Extract the (X, Y) coordinate from the center of the cell holding the provided text.  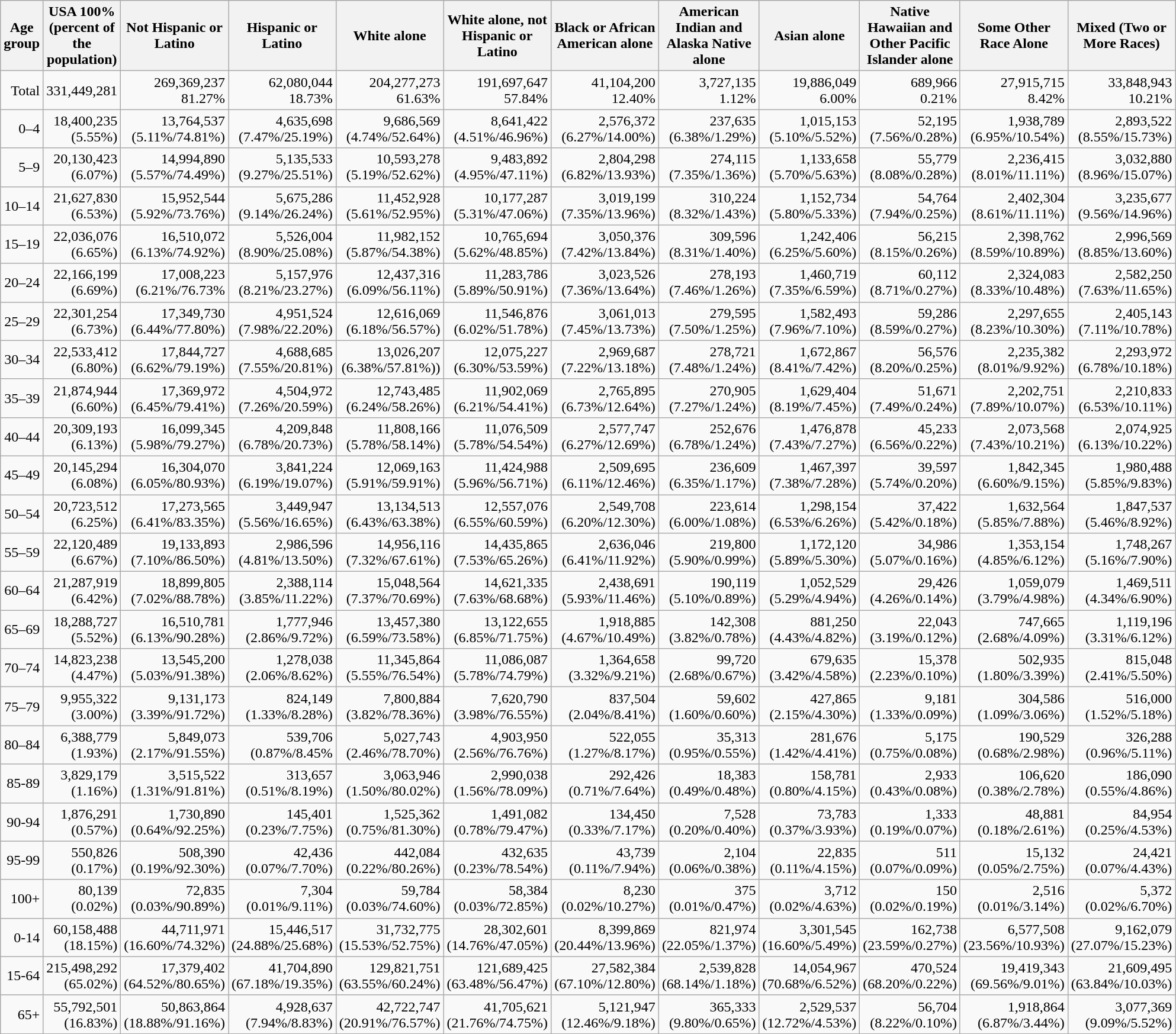
1,467,397 (7.38%/7.28%) (809, 475)
55,779 (8.08%/0.28%) (910, 167)
2,804,298 (6.82%/13.93%) (605, 167)
1,938,789 (6.95%/10.54%) (1014, 129)
270,905 (7.27%/1.24%) (709, 398)
24,421 (0.07%/4.43%) (1122, 861)
2,202,751 (7.89%/10.07%) (1014, 398)
19,133,893 (7.10%/86.50%) (175, 553)
18,400,235 (5.55%) (82, 129)
7,304 (0.01%/9.11%) (282, 898)
1,133,658 (5.70%/5.63%) (809, 167)
274,115 (7.35%/1.36%) (709, 167)
186,090 (0.55%/4.86%) (1122, 784)
278,193 (7.46%/1.26%) (709, 283)
4,951,524 (7.98%/22.20%) (282, 321)
1,980,488 (5.85%/9.83%) (1122, 475)
1,469,511 (4.34%/6.90%) (1122, 591)
12,437,316 (6.09%/56.11%) (390, 283)
2,636,046 (6.41%/11.92%) (605, 553)
15,048,564 (7.37%/70.69%) (390, 591)
516,000 (1.52%/5.18%) (1122, 707)
14,621,335 (7.63%/68.68%) (497, 591)
73,783 (0.37%/3.93%) (809, 822)
5,027,743 (2.46%/78.70%) (390, 745)
22,835 (0.11%/4.15%) (809, 861)
5,135,533 (9.27%/25.51%) (282, 167)
106,620 (0.38%/2.78%) (1014, 784)
1,525,362 (0.75%/81.30%) (390, 822)
1,460,719 (7.35%/6.59%) (809, 283)
27,915,7158.42% (1014, 90)
22,036,076 (6.65%) (82, 244)
11,452,928 (5.61%/52.95%) (390, 206)
59,286 (8.59%/0.27%) (910, 321)
17,369,972 (6.45%/79.41%) (175, 398)
2,236,415 (8.01%/11.11%) (1014, 167)
1,298,154 (6.53%/6.26%) (809, 514)
1,842,345 (6.60%/9.15%) (1014, 475)
48,881 (0.18%/2.61%) (1014, 822)
12,075,227 (6.30%/53.59%) (497, 360)
10–14 (22, 206)
59,602 (1.60%/0.60%) (709, 707)
2,104 (0.06%/0.38%) (709, 861)
56,576 (8.20%/0.25%) (910, 360)
1,632,564 (5.85%/7.88%) (1014, 514)
837,504 (2.04%/8.41%) (605, 707)
62,080,044 18.73% (282, 90)
309,596 (8.31%/1.40%) (709, 244)
4,928,637 (7.94%/8.83%) (282, 1014)
145,401 (0.23%/7.75%) (282, 822)
25–29 (22, 321)
65+ (22, 1014)
2,765,895 (6.73%/12.64%) (605, 398)
15,952,544 (5.92%/73.76%) (175, 206)
331,449,281 (82, 90)
815,048 (2.41%/5.50%) (1122, 668)
279,595 (7.50%/1.25%) (709, 321)
65–69 (22, 630)
9,686,569 (4.74%/52.64%) (390, 129)
56,704 (8.22%/0.10%) (910, 1014)
304,586 (1.09%/3.06%) (1014, 707)
45–49 (22, 475)
37,422 (5.42%/0.18%) (910, 514)
60,112 (8.71%/0.27%) (910, 283)
28,302,601 (14.76%/47.05%) (497, 938)
42,722,747 (20.91%/76.57%) (390, 1014)
19,419,343 (69.56%/9.01%) (1014, 975)
American Indian and Alaska Native alone (709, 36)
502,935 (1.80%/3.39%) (1014, 668)
2,402,304 (8.61%/11.11%) (1014, 206)
1,672,867 (8.41%/7.42%) (809, 360)
10,765,694 (5.62%/48.85%) (497, 244)
58,384 (0.03%/72.85%) (497, 898)
Some Other Race Alone (1014, 36)
15,378 (2.23%/0.10%) (910, 668)
1,119,196 (3.31%/6.12%) (1122, 630)
2,996,569 (8.85%/13.60%) (1122, 244)
80,139 (0.02%) (82, 898)
20,145,294 (6.08%) (82, 475)
2,074,925 (6.13%/10.22%) (1122, 437)
12,557,076 (6.55%/60.59%) (497, 514)
375 (0.01%/0.47%) (709, 898)
7,800,884 (3.82%/78.36%) (390, 707)
1,152,734 (5.80%/5.33%) (809, 206)
9,483,892 (4.95%/47.11%) (497, 167)
539,706 (0.87%/8.45% (282, 745)
1,242,406 (6.25%/5.60%) (809, 244)
17,349,730 (6.44%/77.80%) (175, 321)
70–74 (22, 668)
40–44 (22, 437)
21,287,919 (6.42%) (82, 591)
15-64 (22, 975)
13,764,537 (5.11%/74.81%) (175, 129)
51,671 (7.49%/0.24%) (910, 398)
190,529 (0.68%/2.98%) (1014, 745)
2,576,372 (6.27%/14.00%) (605, 129)
White alone (390, 36)
679,635 (3.42%/4.58%) (809, 668)
15–19 (22, 244)
2,388,114 (3.85%/11.22%) (282, 591)
7,620,790 (3.98%/76.55%) (497, 707)
2,990,038 (1.56%/78.09%) (497, 784)
3,050,376 (7.42%/13.84%) (605, 244)
22,043 (3.19%/0.12%) (910, 630)
20,309,193 (6.13%) (82, 437)
20–24 (22, 283)
1,172,120 (5.89%/5.30%) (809, 553)
1,491,082 (0.78%/79.47%) (497, 822)
2,539,828 (68.14%/1.18%) (709, 975)
2,529,537 (12.72%/4.53%) (809, 1014)
50–54 (22, 514)
3,032,880 (8.96%/15.07%) (1122, 167)
204,277,27361.63% (390, 90)
17,379,402 (64.52%/80.65%) (175, 975)
60–64 (22, 591)
4,504,972 (7.26%/20.59%) (282, 398)
5,675,286 (9.14%/26.24%) (282, 206)
269,369,23781.27% (175, 90)
191,697,647 57.84% (497, 90)
3,449,947 (5.56%/16.65%) (282, 514)
8,641,422 (4.51%/46.96%) (497, 129)
2,405,143 (7.11%/10.78%) (1122, 321)
1,333 (0.19%/0.07%) (910, 822)
13,026,207 (6.38%/57.81%)) (390, 360)
14,956,116 (7.32%/67.61%) (390, 553)
12,616,069 (6.18%/56.57%) (390, 321)
1,730,890 (0.64%/92.25%) (175, 822)
134,450 (0.33%/7.17%) (605, 822)
55,792,501 (16.83%) (82, 1014)
50,863,864 (18.88%/91.16%) (175, 1014)
22,120,489 (6.67%) (82, 553)
15,132 (0.05%/2.75%) (1014, 861)
4,635,698 (7.47%/25.19%) (282, 129)
4,688,685 (7.55%/20.81%) (282, 360)
60,158,488 (18.15%) (82, 938)
35,313 (0.95%/0.55%) (709, 745)
1,918,864 (6.87%/3.44%) (1014, 1014)
13,545,200 (5.03%/91.38%) (175, 668)
17,008,223 (6.21%/76.73% (175, 283)
17,273,565 (6.41%/83.35%) (175, 514)
12,069,163 (5.91%/59.91%) (390, 475)
470,524 (68.20%/0.22%) (910, 975)
11,086,087 (5.78%/74.79%) (497, 668)
14,994,890 (5.57%/74.49%) (175, 167)
3,023,526 (7.36%/13.64%) (605, 283)
365,333 (9.80%/0.65%) (709, 1014)
84,954 (0.25%/4.53%) (1122, 822)
14,823,238 (4.47%) (82, 668)
21,609,495 (63.84%/10.03%) (1122, 975)
236,609 (6.35%/1.17%) (709, 475)
292,426 (0.71%/7.64%) (605, 784)
41,104,20012.40% (605, 90)
2,933 (0.43%/0.08%) (910, 784)
4,209,848 (6.78%/20.73%) (282, 437)
427,865 (2.15%/4.30%) (809, 707)
14,435,865 (7.53%/65.26%) (497, 553)
432,635 (0.23%/78.54%) (497, 861)
3,061,013 (7.45%/13.73%) (605, 321)
3,235,677 (9.56%/14.96%) (1122, 206)
824,149 (1.33%/8.28%) (282, 707)
1,278,038 (2.06%/8.62%) (282, 668)
22,166,199 (6.69%) (82, 283)
45,233 (6.56%/0.22%) (910, 437)
1,748,267 (5.16%/7.90%) (1122, 553)
2,073,568 (7.43%/10.21%) (1014, 437)
White alone, not Hispanic or Latino (497, 36)
522,055 (1.27%/8.17%) (605, 745)
9,955,322 (3.00%) (82, 707)
2,516 (0.01%/3.14%) (1014, 898)
15,446,517 (24.88%/25.68%) (282, 938)
22,301,254 (6.73%) (82, 321)
43,739 (0.11%/7.94%) (605, 861)
2,893,522 (8.55%/15.73%) (1122, 129)
18,383 (0.49%/0.48%) (709, 784)
44,711,971 (16.60%/74.32%) (175, 938)
278,721 (7.48%/1.24%) (709, 360)
8,230 (0.02%/10.27%) (605, 898)
34,986 (5.07%/0.16%) (910, 553)
1,059,079 (3.79%/4.98%) (1014, 591)
59,784 (0.03%/74.60%) (390, 898)
16,510,781 (6.13%/90.28%) (175, 630)
22,533,412 (6.80%) (82, 360)
2,509,695 (6.11%/12.46%) (605, 475)
10,593,278 (5.19%/52.62%) (390, 167)
223,614 (6.00%/1.08%) (709, 514)
3,829,179 (1.16%) (82, 784)
Asian alone (809, 36)
689,966 0.21% (910, 90)
27,582,384 (67.10%/12.80%) (605, 975)
7,528 (0.20%/0.40%) (709, 822)
13,457,380 (6.59%/73.58%) (390, 630)
3,515,522 (1.31%/91.81%) (175, 784)
Total (22, 90)
3,841,224 (6.19%/19.07%) (282, 475)
56,215 (8.15%/0.26%) (910, 244)
41,704,890 (67.18%/19.35%) (282, 975)
13,122,655 (6.85%/71.75%) (497, 630)
99,720 (2.68%/0.67%) (709, 668)
85-89 (22, 784)
6,388,779 (1.93%) (82, 745)
1,582,493 (7.96%/7.10%) (809, 321)
252,676 (6.78%/1.24%) (709, 437)
2,549,708 (6.20%/12.30%) (605, 514)
129,821,751 (63.55%/60.24%) (390, 975)
31,732,775 (15.53%/52.75%) (390, 938)
162,738 (23.59%/0.27%) (910, 938)
9,181 (1.33%/0.09%) (910, 707)
11,902,069 (6.21%/54.41%) (497, 398)
39,597 (5.74%/0.20%) (910, 475)
5,526,004 (8.90%/25.08%) (282, 244)
75–79 (22, 707)
18,288,727 (5.52%) (82, 630)
150 (0.02%/0.19%) (910, 898)
9,131,173 (3.39%/91.72%) (175, 707)
2,969,687 (7.22%/13.18%) (605, 360)
313,657 (0.51%/8.19%) (282, 784)
3,019,199 (7.35%/13.96%) (605, 206)
13,134,513 (6.43%/63.38%) (390, 514)
USA 100% (percent of the population) (82, 36)
121,689,425 (63.48%/56.47%) (497, 975)
508,390 (0.19%/92.30%) (175, 861)
442,084 (0.22%/80.26%) (390, 861)
821,974 (22.05%/1.37%) (709, 938)
8,399,869 (20.44%/13.96%) (605, 938)
16,510,072 (6.13%/74.92%) (175, 244)
5,175 (0.75%/0.08%) (910, 745)
Not Hispanic or Latino (175, 36)
12,743,485 (6.24%/58.26%) (390, 398)
1,353,154 (4.85%/6.12%) (1014, 553)
6,577,508 (23.56%/10.93%) (1014, 938)
0-14 (22, 938)
1,364,658 (3.32%/9.21%) (605, 668)
747,665 (2.68%/4.09%) (1014, 630)
1,629,404 (8.19%/7.45%) (809, 398)
11,283,786 (5.89%/50.91%) (497, 283)
19,886,0496.00% (809, 90)
881,250 (4.43%/4.82%) (809, 630)
2,324,083 (8.33%/10.48%) (1014, 283)
90-94 (22, 822)
310,224 (8.32%/1.43%) (709, 206)
21,627,830 (6.53%) (82, 206)
281,676 (1.42%/4.41%) (809, 745)
215,498,292 (65.02%) (82, 975)
100+ (22, 898)
142,308 (3.82%/0.78%) (709, 630)
2,293,972 (6.78%/10.18%) (1122, 360)
3,077,369 (9.09%/5.52%) (1122, 1014)
16,304,070 (6.05%/80.93%) (175, 475)
1,876,291 (0.57%) (82, 822)
42,436 (0.07%/7.70%) (282, 861)
1,015,153 (5.10%/5.52%) (809, 129)
2,582,250 (7.63%/11.65%) (1122, 283)
20,130,423 (6.07%) (82, 167)
3,301,545 (16.60%/5.49%) (809, 938)
30–34 (22, 360)
3,727,1351.12% (709, 90)
2,577,747 (6.27%/12.69%) (605, 437)
5,157,976 (8.21%/23.27%) (282, 283)
190,119 (5.10%/0.89%) (709, 591)
14,054,967 (70.68%/6.52%) (809, 975)
11,982,152 (5.87%/54.38%) (390, 244)
52,195 (7.56%/0.28%) (910, 129)
1,918,885 (4.67%/10.49%) (605, 630)
5,121,947 (12.46%/9.18%) (605, 1014)
1,777,946 (2.86%/9.72%) (282, 630)
2,210,833 (6.53%/10.11%) (1122, 398)
1,052,529 (5.29%/4.94%) (809, 591)
4,903,950 (2.56%/76.76%) (497, 745)
1,476,878 (7.43%/7.27%) (809, 437)
54,764 (7.94%/0.25%) (910, 206)
511 (0.07%/0.09%) (910, 861)
Black or African American alone (605, 36)
10,177,287 (5.31%/47.06%) (497, 206)
237,635 (6.38%/1.29%) (709, 129)
80–84 (22, 745)
5,849,073 (2.17%/91.55%) (175, 745)
16,099,345 (5.98%/79.27%) (175, 437)
33,848,943 10.21% (1122, 90)
11,546,876 (6.02%/51.78%) (497, 321)
219,800 (5.90%/0.99%) (709, 553)
72,835 (0.03%/90.89%) (175, 898)
29,426 (4.26%/0.14%) (910, 591)
Native Hawaiian and Other Pacific Islander alone (910, 36)
20,723,512 (6.25%) (82, 514)
17,844,727 (6.62%/79.19%) (175, 360)
55–59 (22, 553)
3,063,946 (1.50%/80.02%) (390, 784)
11,808,166 (5.78%/58.14%) (390, 437)
3,712 (0.02%/4.63%) (809, 898)
158,781 (0.80%/4.15%) (809, 784)
Age group (22, 36)
11,345,864 (5.55%/76.54%) (390, 668)
0–4 (22, 129)
11,076,509 (5.78%/54.54%) (497, 437)
5,372 (0.02%/6.70%) (1122, 898)
326,288 (0.96%/5.11%) (1122, 745)
2,398,762 (8.59%/10.89%) (1014, 244)
35–39 (22, 398)
550,826 (0.17%) (82, 861)
2,297,655 (8.23%/10.30%) (1014, 321)
Hispanic or Latino (282, 36)
9,162,079 (27.07%/15.23%) (1122, 938)
Mixed (Two or More Races) (1122, 36)
41,705,621 (21.76%/74.75%) (497, 1014)
11,424,988 (5.96%/56.71%) (497, 475)
2,235,382 (8.01%/9.92%) (1014, 360)
2,438,691 (5.93%/11.46%) (605, 591)
95-99 (22, 861)
21,874,944 (6.60%) (82, 398)
1,847,537 (5.46%/8.92%) (1122, 514)
5–9 (22, 167)
18,899,805 (7.02%/88.78%) (175, 591)
2,986,596 (4.81%/13.50%) (282, 553)
